Detect which cell encompasses the target text, then output its (x, y) center coordinate. 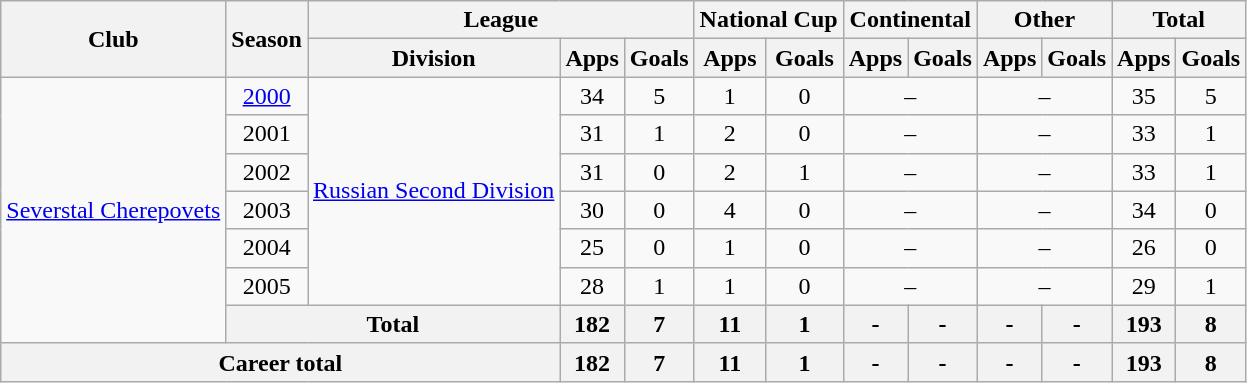
2002 (267, 172)
Other (1044, 20)
Continental (910, 20)
2003 (267, 210)
29 (1144, 286)
Career total (280, 362)
2000 (267, 96)
28 (592, 286)
26 (1144, 248)
Season (267, 39)
2004 (267, 248)
2001 (267, 134)
Russian Second Division (434, 191)
League (502, 20)
National Cup (768, 20)
35 (1144, 96)
Severstal Cherepovets (114, 210)
30 (592, 210)
4 (730, 210)
Division (434, 58)
25 (592, 248)
2005 (267, 286)
Club (114, 39)
